Detect which cell encompasses the target text, then output its [X, Y] center coordinate. 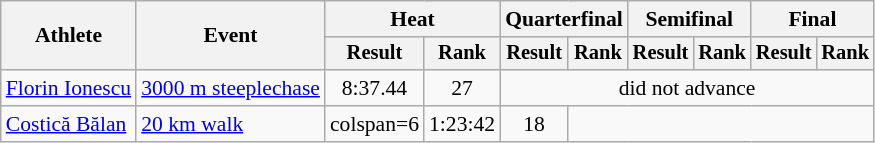
20 km walk [230, 124]
Heat [412, 19]
did not advance [687, 88]
1:23:42 [462, 124]
colspan=6 [374, 124]
Athlete [68, 36]
Semifinal [690, 19]
18 [534, 124]
27 [462, 88]
3000 m steeplechase [230, 88]
Costică Bălan [68, 124]
Final [812, 19]
8:37.44 [374, 88]
Event [230, 36]
Quarterfinal [564, 19]
Florin Ionescu [68, 88]
